Return the (X, Y) coordinate for the center point of the cell that contains the specified text.  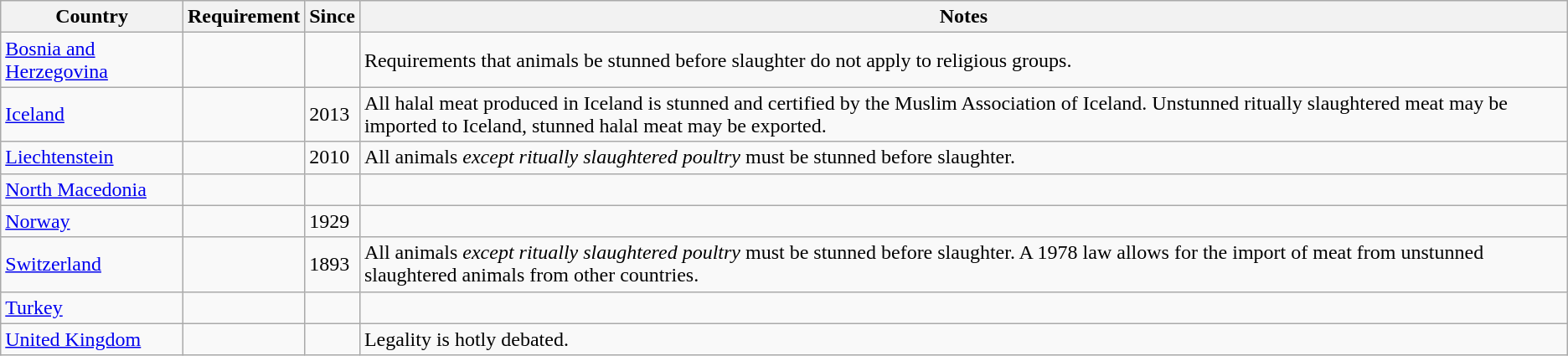
Liechtenstein (92, 157)
United Kingdom (92, 339)
Norway (92, 221)
2010 (333, 157)
Iceland (92, 114)
Country (92, 17)
All animals except ritually slaughtered poultry must be stunned before slaughter. (963, 157)
Requirements that animals be stunned before slaughter do not apply to religious groups. (963, 60)
Switzerland (92, 265)
Legality is hotly debated. (963, 339)
Since (333, 17)
Requirement (243, 17)
North Macedonia (92, 189)
1893 (333, 265)
Notes (963, 17)
Turkey (92, 307)
Bosnia and Herzegovina (92, 60)
2013 (333, 114)
1929 (333, 221)
